Return the (x, y) coordinate for the center point of the cell that contains the specified text.  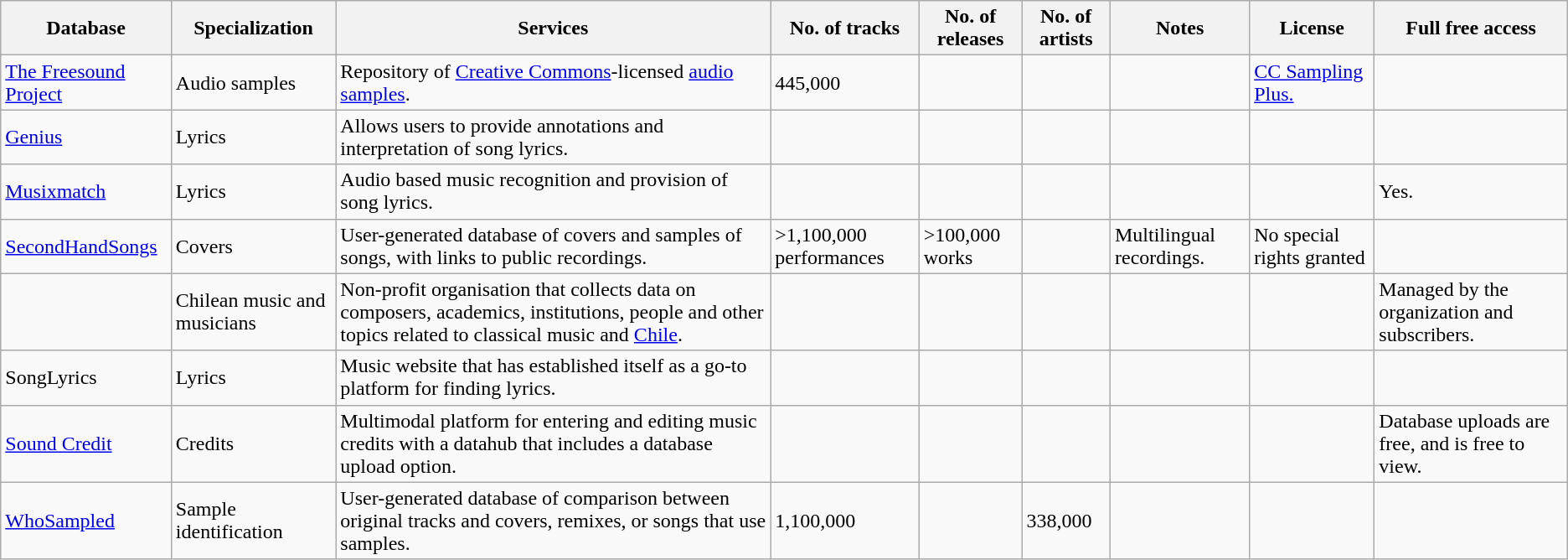
Database uploads are free, and is free to view. (1471, 443)
>100,000 works (970, 246)
Yes. (1471, 191)
Managed by the organization and subscribers. (1471, 312)
445,000 (844, 82)
CC Sampling Plus. (1312, 82)
Chilean music and musicians (253, 312)
Sample identification (253, 521)
Sound Credit (86, 443)
Credits (253, 443)
Multilingual recordings. (1179, 246)
The Freesound Project (86, 82)
Specialization (253, 29)
No. of releases (970, 29)
Audio based music recognition and provision of song lyrics. (553, 191)
No. of tracks (844, 29)
Genius (86, 137)
SecondHandSongs (86, 246)
Notes (1179, 29)
WhoSampled (86, 521)
No special rights granted (1312, 246)
Services (553, 29)
Full free access (1471, 29)
1,100,000 (844, 521)
License (1312, 29)
Audio samples (253, 82)
SongLyrics (86, 377)
Music website that has established itself as a go-to platform for finding lyrics. (553, 377)
Musixmatch (86, 191)
338,000 (1066, 521)
Non-profit organisation that collects data on composers, academics, institutions, people and other topics related to classical music and Chile. (553, 312)
No. of artists (1066, 29)
Covers (253, 246)
Database (86, 29)
Allows users to provide annotations and interpretation of song lyrics. (553, 137)
Multimodal platform for entering and editing music credits with a datahub that includes a database upload option. (553, 443)
Repository of Creative Commons-licensed audio samples. (553, 82)
>1,100,000 performances (844, 246)
User-generated database of comparison between original tracks and covers, remixes, or songs that use samples. (553, 521)
User-generated database of covers and samples of songs, with links to public recordings. (553, 246)
